Provide the [X, Y] coordinate of the cell's center where the given text is located.  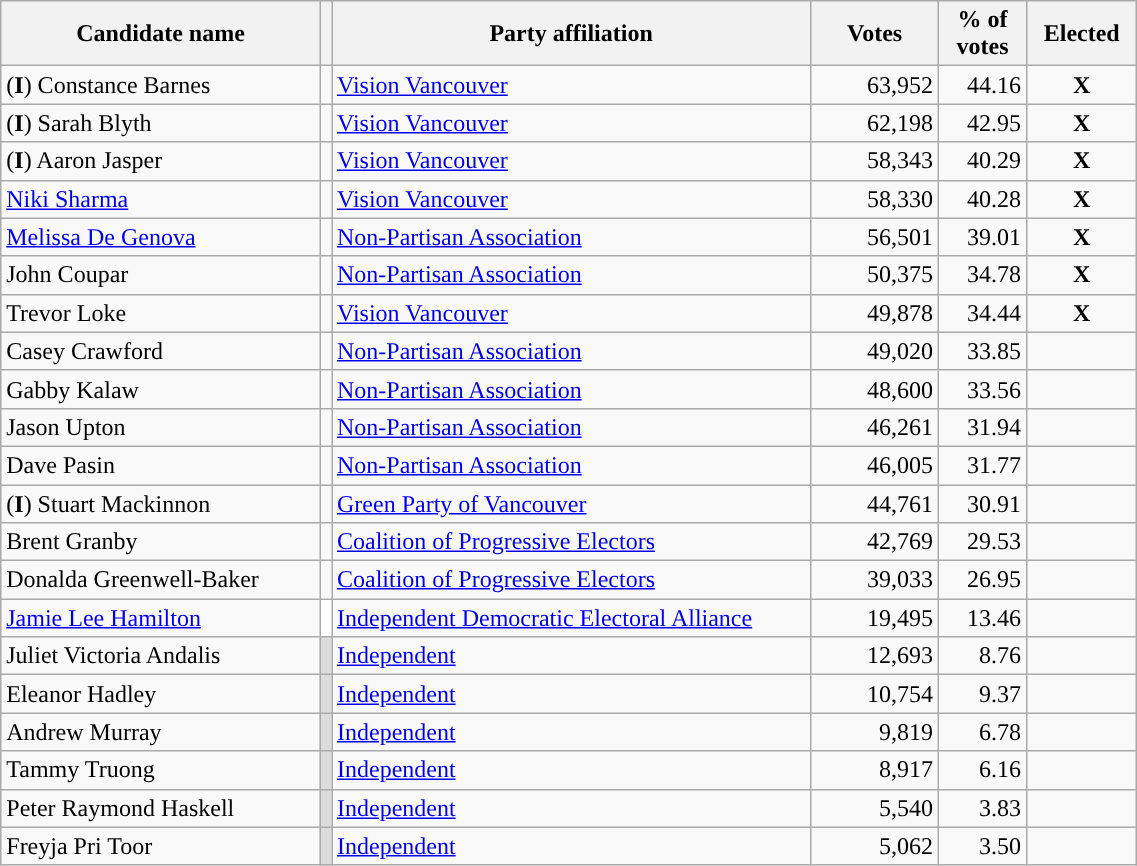
13.46 [983, 618]
Eleanor Hadley [160, 694]
John Coupar [160, 275]
49,020 [875, 351]
39,033 [875, 580]
Peter Raymond Haskell [160, 808]
42,769 [875, 542]
Gabby Kalaw [160, 389]
6.78 [983, 732]
48,600 [875, 389]
Dave Pasin [160, 465]
44.16 [983, 85]
34.44 [983, 313]
40.28 [983, 199]
9.37 [983, 694]
(I) Aaron Jasper [160, 161]
Jason Upton [160, 427]
Juliet Victoria Andalis [160, 656]
3.50 [983, 846]
56,501 [875, 237]
29.53 [983, 542]
46,005 [875, 465]
50,375 [875, 275]
34.78 [983, 275]
5,062 [875, 846]
Donalda Greenwell-Baker [160, 580]
63,952 [875, 85]
Tammy Truong [160, 770]
(I) Constance Barnes [160, 85]
Candidate name [160, 34]
40.29 [983, 161]
% of votes [983, 34]
3.83 [983, 808]
Brent Granby [160, 542]
8.76 [983, 656]
Independent Democratic Electoral Alliance [572, 618]
Freyja Pri Toor [160, 846]
10,754 [875, 694]
33.85 [983, 351]
31.94 [983, 427]
Andrew Murray [160, 732]
5,540 [875, 808]
8,917 [875, 770]
33.56 [983, 389]
Niki Sharma [160, 199]
Green Party of Vancouver [572, 503]
46,261 [875, 427]
26.95 [983, 580]
12,693 [875, 656]
Trevor Loke [160, 313]
19,495 [875, 618]
Melissa De Genova [160, 237]
6.16 [983, 770]
31.77 [983, 465]
30.91 [983, 503]
39.01 [983, 237]
Votes [875, 34]
9,819 [875, 732]
49,878 [875, 313]
Elected [1082, 34]
(I) Stuart Mackinnon [160, 503]
(I) Sarah Blyth [160, 123]
Jamie Lee Hamilton [160, 618]
Party affiliation [572, 34]
58,343 [875, 161]
62,198 [875, 123]
58,330 [875, 199]
Casey Crawford [160, 351]
42.95 [983, 123]
44,761 [875, 503]
